Return the [x, y] coordinate for the center point of the cell that contains the specified text.  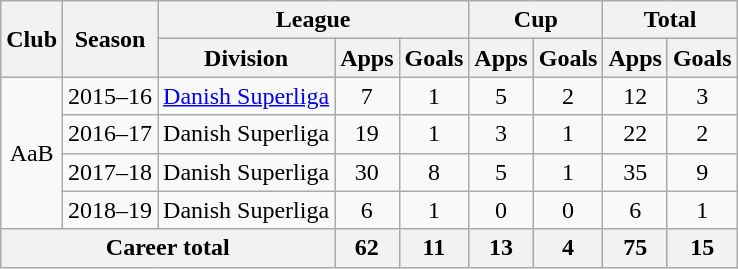
19 [367, 134]
15 [702, 248]
9 [702, 172]
Division [246, 58]
2016–17 [110, 134]
8 [434, 172]
2017–18 [110, 172]
Total [670, 20]
4 [568, 248]
AaB [32, 153]
7 [367, 96]
League [314, 20]
35 [635, 172]
11 [434, 248]
2015–16 [110, 96]
Season [110, 39]
22 [635, 134]
75 [635, 248]
Career total [168, 248]
30 [367, 172]
Cup [536, 20]
13 [501, 248]
Club [32, 39]
12 [635, 96]
2018–19 [110, 210]
62 [367, 248]
